Capture the cell that displays the provided text and extract its (X, Y) central coordinate. 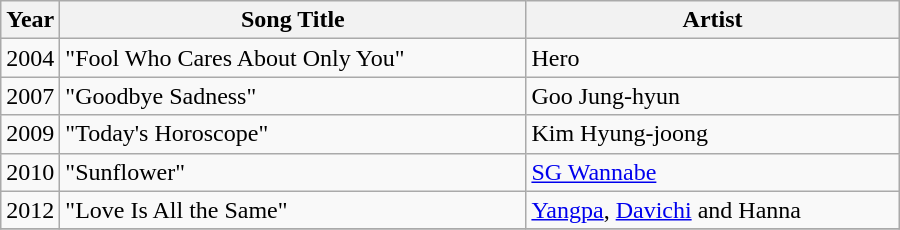
"Goodbye Sadness" (293, 96)
Year (30, 20)
2010 (30, 172)
"Today's Horoscope" (293, 134)
2012 (30, 210)
Hero (712, 58)
"Sunflower" (293, 172)
Goo Jung-hyun (712, 96)
Kim Hyung-joong (712, 134)
"Love Is All the Same" (293, 210)
SG Wannabe (712, 172)
2007 (30, 96)
Yangpa, Davichi and Hanna (712, 210)
2004 (30, 58)
Song Title (293, 20)
"Fool Who Cares About Only You" (293, 58)
Artist (712, 20)
2009 (30, 134)
